Locate the cell with the specified text and output its [X, Y] center coordinate. 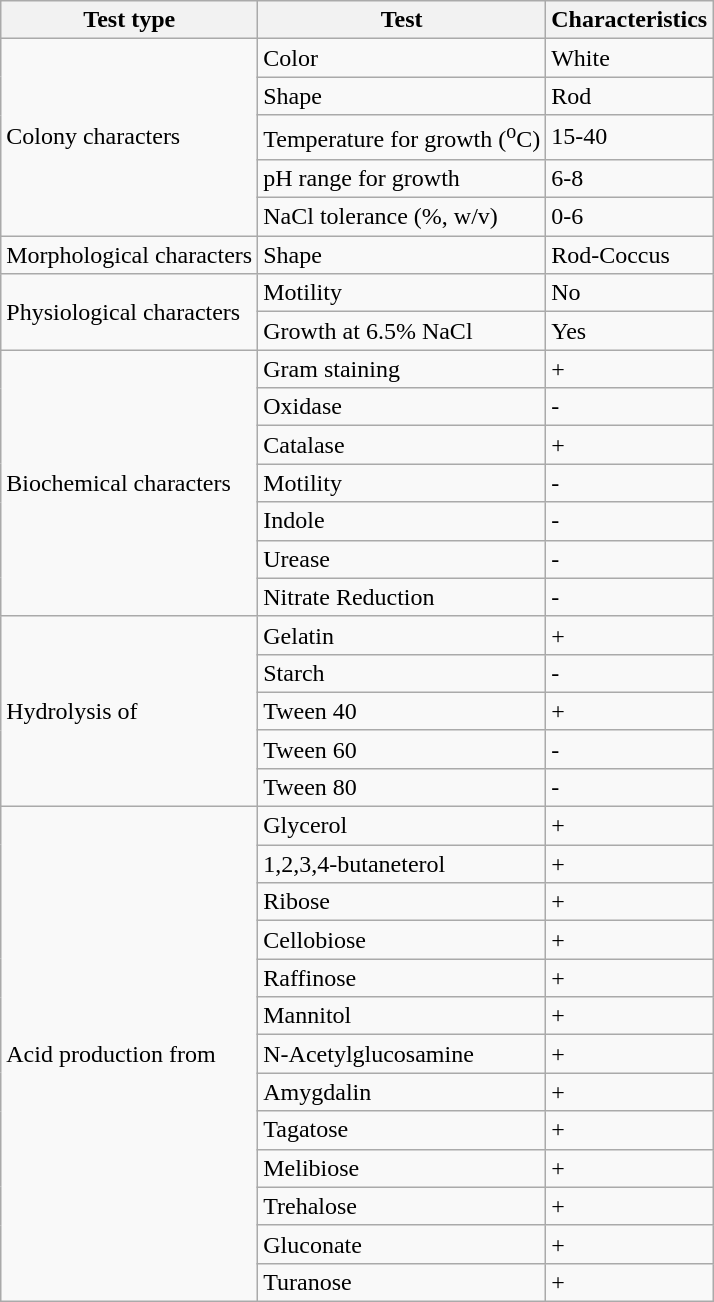
Characteristics [630, 20]
Indole [402, 521]
Acid production from [130, 1054]
Nitrate Reduction [402, 597]
0-6 [630, 217]
NaCl tolerance (%, w/v) [402, 217]
Catalase [402, 445]
Raffinose [402, 978]
No [630, 293]
Tween 40 [402, 711]
Test type [130, 20]
Hydrolysis of [130, 711]
N-Acetylglucosamine [402, 1054]
Growth at 6.5% NaCl [402, 331]
Morphological characters [130, 255]
Rod-Coccus [630, 255]
Biochemical characters [130, 483]
15-40 [630, 138]
1,2,3,4-butaneterol [402, 864]
Glycerol [402, 826]
Physiological characters [130, 312]
Temperature for growth (oC) [402, 138]
Gram staining [402, 369]
Tween 80 [402, 787]
Starch [402, 673]
Oxidase [402, 407]
Gluconate [402, 1244]
Tagatose [402, 1130]
Yes [630, 331]
Color [402, 58]
Mannitol [402, 1016]
Melibiose [402, 1168]
Amygdalin [402, 1092]
pH range for growth [402, 178]
6-8 [630, 178]
Cellobiose [402, 940]
Ribose [402, 902]
Gelatin [402, 635]
Turanose [402, 1282]
Colony characters [130, 138]
Tween 60 [402, 749]
Urease [402, 559]
White [630, 58]
Trehalose [402, 1206]
Test [402, 20]
Rod [630, 96]
